Capture the cell that displays the provided text and extract its [x, y] central coordinate. 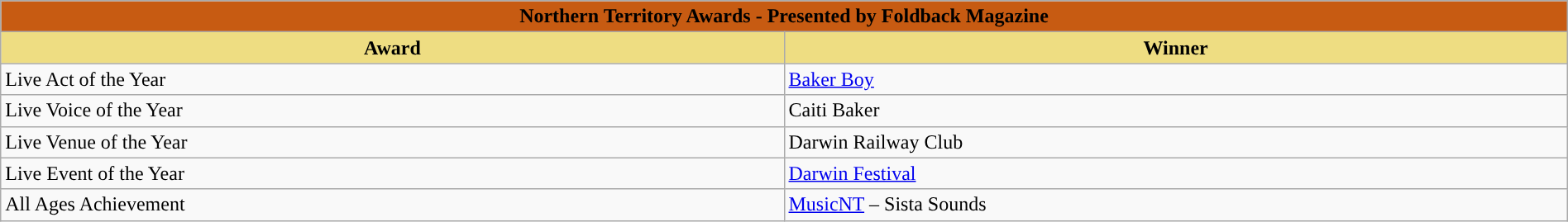
Northern Territory Awards - Presented by Foldback Magazine [784, 17]
All Ages Achievement [392, 205]
Live Voice of the Year [392, 111]
Darwin Railway Club [1176, 142]
Baker Boy [1176, 79]
Caiti Baker [1176, 111]
Winner [1176, 48]
Live Venue of the Year [392, 142]
MusicNT – Sista Sounds [1176, 205]
Live Event of the Year [392, 173]
Award [392, 48]
Darwin Festival [1176, 173]
Live Act of the Year [392, 79]
